Find where the given text appears and provide that cell's center as (x, y) coordinate. 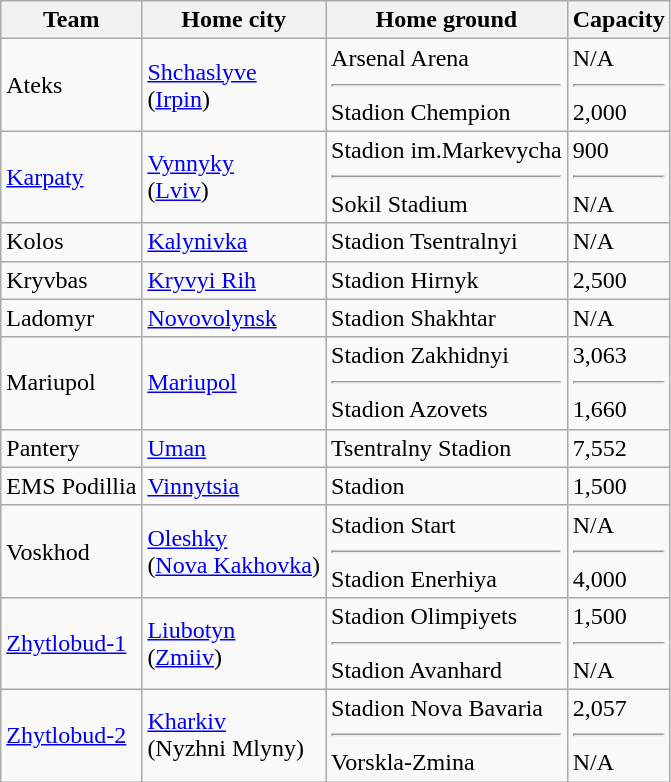
Team (72, 20)
Stadion Nova BavariaVorskla-Zmina (447, 735)
Ateks (72, 85)
1,500N/A (618, 643)
Ladomyr (72, 318)
Kryvyi Rih (234, 280)
N/A4,000 (618, 551)
900N/A (618, 177)
Stadion StartStadion Enerhiya (447, 551)
Stadion Hirnyk (447, 280)
Voskhod (72, 551)
1,500 (618, 486)
Home ground (447, 20)
Kryvbas (72, 280)
EMS Podillia (72, 486)
Liubotyn(Zmiiv) (234, 643)
Kalynivka (234, 242)
Novovolynsk (234, 318)
7,552 (618, 448)
Stadion OlimpiyetsStadion Avanhard (447, 643)
N/A2,000 (618, 85)
Stadion ZakhidnyiStadion Azovets (447, 383)
Karpaty (72, 177)
3,0631,660 (618, 383)
Stadion Shakhtar (447, 318)
Arsenal ArenaStadion Chempion (447, 85)
Vinnytsia (234, 486)
2,057N/A (618, 735)
Tsentralny Stadion (447, 448)
Uman (234, 448)
Stadion (447, 486)
2,500 (618, 280)
Pantery (72, 448)
Kharkiv(Nyzhni Mlyny) (234, 735)
Zhytlobud-2 (72, 735)
Shchaslyve(Irpin) (234, 85)
Home city (234, 20)
Stadion Tsentralnyi (447, 242)
Vynnyky(Lviv) (234, 177)
Zhytlobud-1 (72, 643)
Stadion im.MarkevychaSokil Stadium (447, 177)
Capacity (618, 20)
Kolos (72, 242)
Oleshky(Nova Kakhovka) (234, 551)
